Search for the cell housing the specified text and yield its (X, Y) center coordinate. 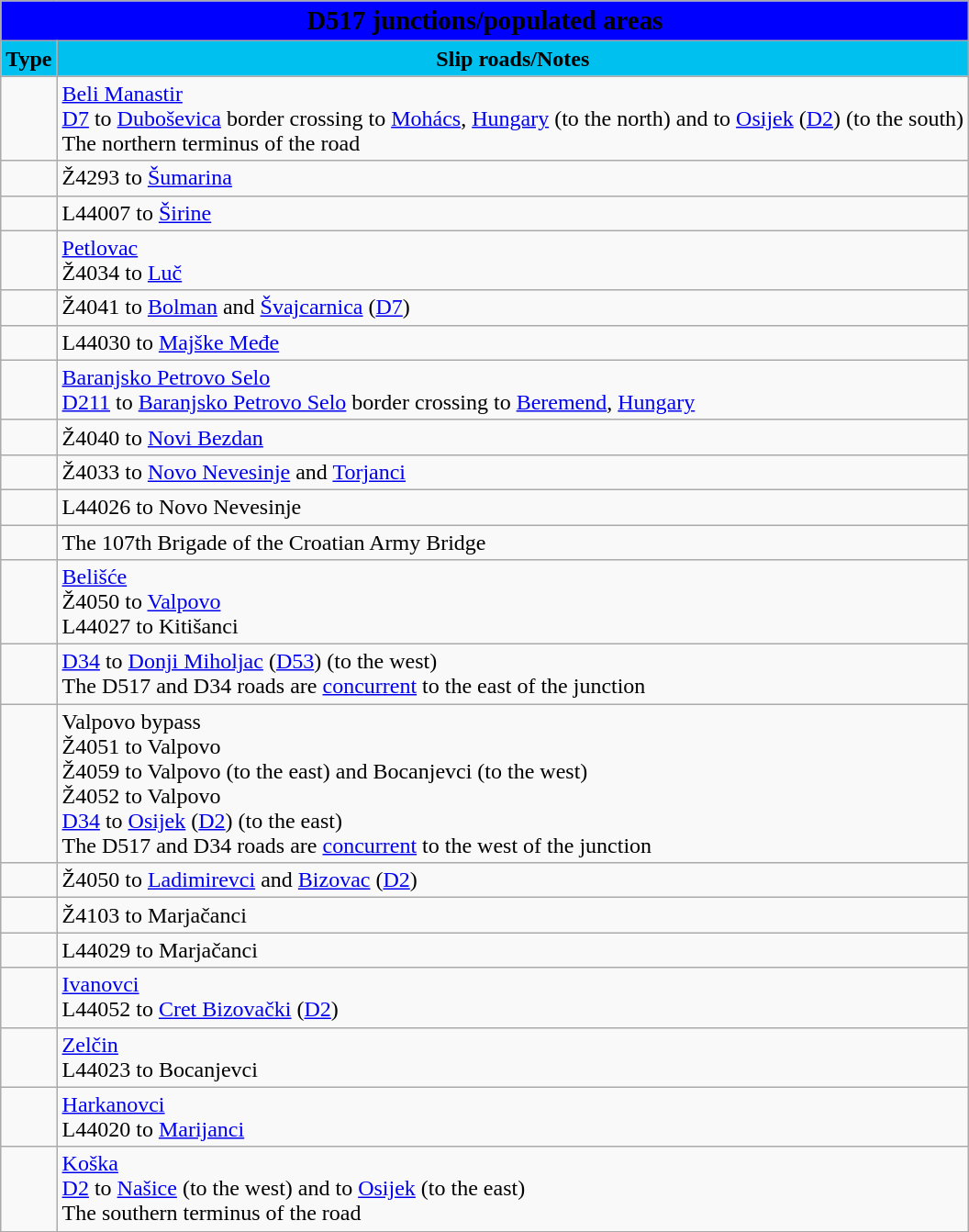
ZelčinL44023 to Bocanjevci (513, 1058)
Koška D2 to Našice (to the west) and to Osijek (to the east)The southern terminus of the road (513, 1189)
Ž4103 to Marjačanci (513, 915)
L44030 to Majške Međe (513, 342)
Ž4293 to Šumarina (513, 178)
IvanovciL44052 to Cret Bizovački (D2) (513, 997)
Beli Manastir D7 to Duboševica border crossing to Mohács, Hungary (to the north) and to Osijek (D2) (to the south)The northern terminus of the road (513, 118)
D34 to Donji Miholjac (D53) (to the west)The D517 and D34 roads are concurrent to the east of the junction (513, 674)
Ž4041 to Bolman and Švajcarnica (D7) (513, 308)
L44029 to Marjačanci (513, 950)
BelišćeŽ4050 to ValpovoL44027 to Kitišanci (513, 602)
Slip roads/Notes (513, 59)
Ž4040 to Novi Bezdan (513, 437)
The 107th Brigade of the Croatian Army Bridge (513, 543)
PetlovacŽ4034 to Luč (513, 261)
Ž4050 to Ladimirevci and Bizovac (D2) (513, 880)
L44026 to Novo Nevesinje (513, 507)
Ž4033 to Novo Nevesinje and Torjanci (513, 472)
D517 junctions/populated areas (484, 21)
Baranjsko Petrovo Selo D211 to Baranjsko Petrovo Selo border crossing to Beremend, Hungary (513, 389)
L44007 to Širine (513, 213)
Type (29, 59)
HarkanovciL44020 to Marijanci (513, 1116)
